Return the (X, Y) coordinate for the center point of the cell that contains the specified text.  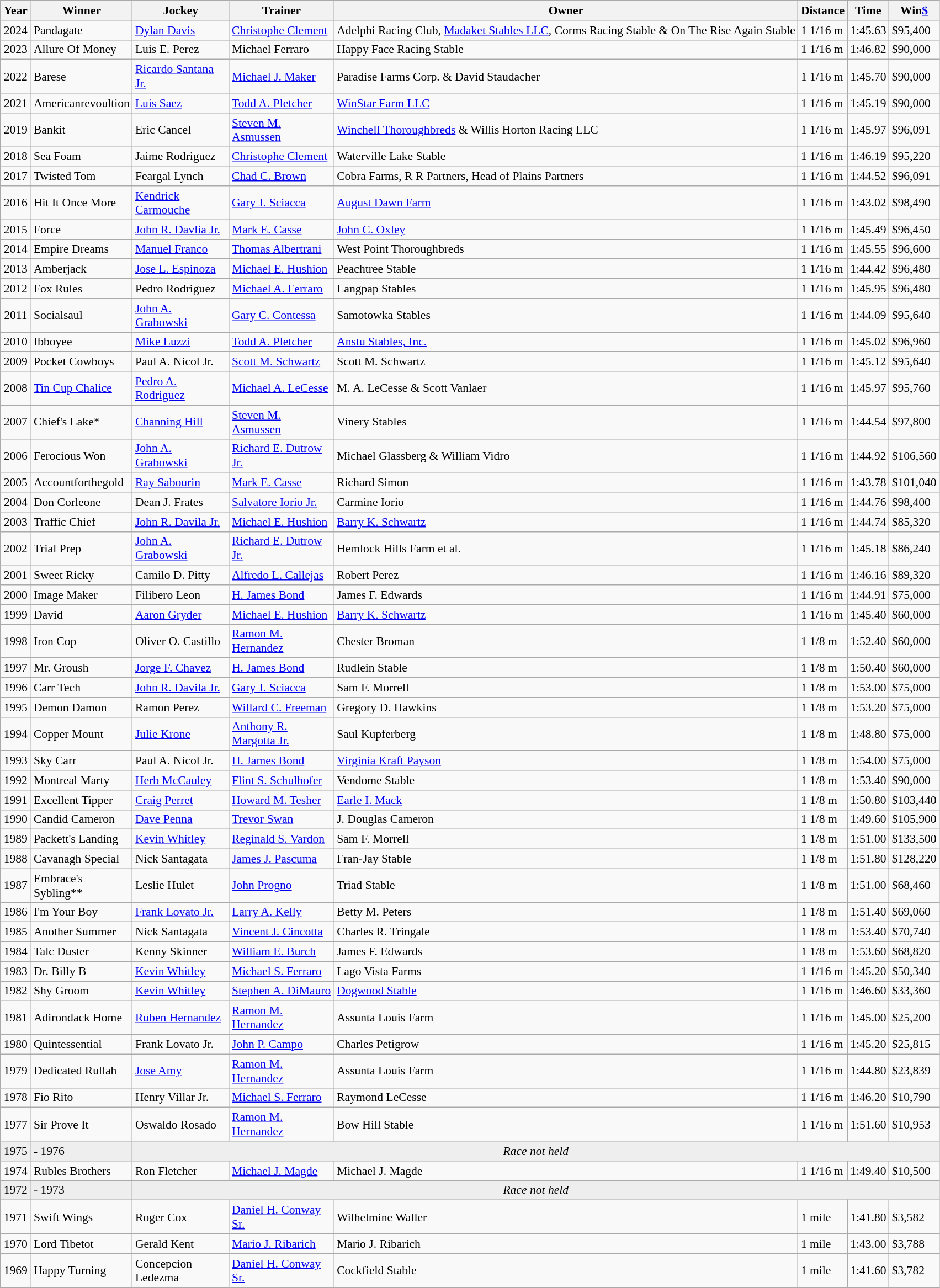
Peachtree Stable (566, 269)
$33,360 (914, 991)
Carr Tech (82, 688)
1985 (15, 932)
$86,240 (914, 549)
Henry Villar Jr. (181, 1098)
Samotowka Stables (566, 316)
Channing Hill (181, 422)
Barese (82, 76)
Betty M. Peters (566, 912)
Mr. Groush (82, 668)
1989 (15, 839)
2002 (15, 549)
Ruben Hernandez (181, 1018)
$69,060 (914, 912)
2015 (15, 230)
1:41.80 (868, 1217)
1:45.19 (868, 103)
1998 (15, 641)
Americanrevoultion (82, 103)
$25,815 (914, 1045)
1978 (15, 1098)
1970 (15, 1244)
$95,220 (914, 157)
Earle I. Mack (566, 800)
Leslie Hulet (181, 885)
2007 (15, 422)
1:46.19 (868, 157)
2019 (15, 130)
Chief's Lake* (82, 422)
2022 (15, 76)
Allure Of Money (82, 50)
Happy Face Racing Stable (566, 50)
Lord Tibetot (82, 1244)
Oliver O. Castillo (181, 641)
Traffic Chief (82, 522)
Jaime Rodriguez (181, 157)
Rudlein Stable (566, 668)
2009 (15, 362)
1982 (15, 991)
I'm Your Boy (82, 912)
1:45.95 (868, 289)
$98,400 (914, 502)
John P. Campo (282, 1045)
$85,320 (914, 522)
Charles R. Tringale (566, 932)
1:45.02 (868, 342)
1:53.60 (868, 952)
1987 (15, 885)
Roger Cox (181, 1217)
2004 (15, 502)
$3,782 (914, 1270)
Kendrick Carmouche (181, 203)
2010 (15, 342)
Waterville Lake Stable (566, 157)
Happy Turning (82, 1270)
Accountforthegold (82, 483)
$23,839 (914, 1071)
1:46.20 (868, 1098)
Fran-Jay Stable (566, 859)
1:51.60 (868, 1125)
Copper Mount (82, 734)
Vendome Stable (566, 780)
Empire Dreams (82, 249)
Winner (82, 10)
John R. Davlia Jr. (181, 230)
1:51.80 (868, 859)
1:49.60 (868, 819)
1997 (15, 668)
Dean J. Frates (181, 502)
Dave Penna (181, 819)
$95,760 (914, 388)
Distance (822, 10)
Montreal Marty (82, 780)
Richard Simon (566, 483)
$70,740 (914, 932)
$105,900 (914, 819)
1999 (15, 615)
Vincent J. Cincotta (282, 932)
1:44.09 (868, 316)
2006 (15, 456)
Jorge F. Chavez (181, 668)
Iron Cop (82, 641)
Shy Groom (82, 991)
2017 (15, 177)
Luis E. Perez (181, 50)
1986 (15, 912)
Talc Duster (82, 952)
Adelphi Racing Club, Madaket Stables LLC, Corms Racing Stable & On The Rise Again Stable (566, 30)
Feargal Lynch (181, 177)
Cavanagh Special (82, 859)
Triad Stable (566, 885)
1:45.00 (868, 1018)
Swift Wings (82, 1217)
Ferocious Won (82, 456)
$25,200 (914, 1018)
Michael A. Ferraro (282, 289)
Langpap Stables (566, 289)
Bow Hill Stable (566, 1125)
Image Maker (82, 595)
James J. Pascuma (282, 859)
$10,953 (914, 1125)
Willard C. Freeman (282, 707)
Kenny Skinner (181, 952)
Dylan Davis (181, 30)
2000 (15, 595)
Jose Amy (181, 1071)
Ron Fletcher (181, 1171)
1:43.78 (868, 483)
Trainer (282, 10)
Hit It Once More (82, 203)
$10,500 (914, 1171)
Owner (566, 10)
1:45.63 (868, 30)
Concepcion Ledezma (181, 1270)
West Point Thoroughbreds (566, 249)
Michael A. LeCesse (282, 388)
Dedicated Rullah (82, 1071)
Pedro Rodriguez (181, 289)
1980 (15, 1045)
Filibero Leon (181, 595)
Ibboyee (82, 342)
1:44.91 (868, 595)
Ray Sabourin (181, 483)
1969 (15, 1270)
$97,800 (914, 422)
1:49.40 (868, 1171)
Packett's Landing (82, 839)
1:45.55 (868, 249)
- 1976 (82, 1151)
1981 (15, 1018)
Mike Luzzi (181, 342)
1:41.60 (868, 1270)
Salvatore Iorio Jr. (282, 502)
$95,400 (914, 30)
Jockey (181, 10)
$68,820 (914, 952)
Camilo D. Pitty (181, 576)
$103,440 (914, 800)
Robert Perez (566, 576)
2001 (15, 576)
Demon Damon (82, 707)
1:45.70 (868, 76)
Michael Ferraro (282, 50)
Sky Carr (82, 761)
1:44.52 (868, 177)
Jose L. Espinoza (181, 269)
1:46.82 (868, 50)
Flint S. Schulhofer (282, 780)
2016 (15, 203)
1974 (15, 1171)
1:44.76 (868, 502)
1:44.42 (868, 269)
Cockfield Stable (566, 1270)
Julie Krone (181, 734)
Gerald Kent (181, 1244)
Trial Prep (82, 549)
Lago Vista Farms (566, 971)
Thomas Albertrani (282, 249)
Paradise Farms Corp. & David Staudacher (566, 76)
- 1973 (82, 1190)
2024 (15, 30)
Oswaldo Rosado (181, 1125)
WinStar Farm LLC (566, 103)
Sea Foam (82, 157)
1988 (15, 859)
Herb McCauley (181, 780)
1992 (15, 780)
2014 (15, 249)
J. Douglas Cameron (566, 819)
M. A. LeCesse & Scott Vanlaer (566, 388)
1:50.40 (868, 668)
Dogwood Stable (566, 991)
Twisted Tom (82, 177)
Carmine Iorio (566, 502)
$10,790 (914, 1098)
1:48.80 (868, 734)
Virginia Kraft Payson (566, 761)
2012 (15, 289)
Chad C. Brown (282, 177)
1:51.40 (868, 912)
Trevor Swan (282, 819)
1:53.20 (868, 707)
Wilhelmine Waller (566, 1217)
$128,220 (914, 859)
$3,788 (914, 1244)
1972 (15, 1190)
Excellent Tipper (82, 800)
1:46.60 (868, 991)
Adirondack Home (82, 1018)
William E. Burch (282, 952)
1979 (15, 1071)
Embrace's Sybling** (82, 885)
1:54.00 (868, 761)
Win$ (914, 10)
Fio Rito (82, 1098)
1:50.80 (868, 800)
Charles Petigrow (566, 1045)
Sir Prove It (82, 1125)
2023 (15, 50)
1:43.00 (868, 1244)
Manuel Franco (181, 249)
Luis Saez (181, 103)
Cobra Farms, R R Partners, Head of Plains Partners (566, 177)
Reginald S. Vardon (282, 839)
2013 (15, 269)
1:53.00 (868, 688)
1991 (15, 800)
Saul Kupferberg (566, 734)
Howard M. Tesher (282, 800)
Ramon Perez (181, 707)
$133,500 (914, 839)
Force (82, 230)
Alfredo L. Callejas (282, 576)
Raymond LeCesse (566, 1098)
1:44.74 (868, 522)
Tin Cup Chalice (82, 388)
1996 (15, 688)
$101,040 (914, 483)
Bankit (82, 130)
Vinery Stables (566, 422)
Amberjack (82, 269)
$106,560 (914, 456)
1984 (15, 952)
Michael J. Maker (282, 76)
Time (868, 10)
$96,600 (914, 249)
2021 (15, 103)
1:45.12 (868, 362)
2018 (15, 157)
2003 (15, 522)
$50,340 (914, 971)
1993 (15, 761)
Candid Cameron (82, 819)
1990 (15, 819)
Pocket Cowboys (82, 362)
2005 (15, 483)
2008 (15, 388)
Michael Glassberg & William Vidro (566, 456)
Anthony R. Margotta Jr. (282, 734)
Craig Perret (181, 800)
Larry A. Kelly (282, 912)
Pandagate (82, 30)
Quintessential (82, 1045)
Anstu Stables, Inc. (566, 342)
1971 (15, 1217)
Sweet Ricky (82, 576)
$89,320 (914, 576)
John Progno (282, 885)
Pedro A. Rodriguez (181, 388)
$3,582 (914, 1217)
Fox Rules (82, 289)
1:52.40 (868, 641)
1:44.54 (868, 422)
$96,450 (914, 230)
Winchell Thoroughbreds & Willis Horton Racing LLC (566, 130)
Gregory D. Hawkins (566, 707)
David (82, 615)
1983 (15, 971)
Eric Cancel (181, 130)
1994 (15, 734)
Ricardo Santana Jr. (181, 76)
Year (15, 10)
1975 (15, 1151)
1977 (15, 1125)
Rubles Brothers (82, 1171)
August Dawn Farm (566, 203)
Chester Broman (566, 641)
$96,960 (914, 342)
$98,490 (914, 203)
1:45.49 (868, 230)
1995 (15, 707)
John C. Oxley (566, 230)
1:43.02 (868, 203)
1:45.40 (868, 615)
Don Corleone (82, 502)
$68,460 (914, 885)
Socialsaul (82, 316)
Another Summer (82, 932)
Hemlock Hills Farm et al. (566, 549)
1:45.18 (868, 549)
1:44.80 (868, 1071)
2011 (15, 316)
Gary C. Contessa (282, 316)
1:44.92 (868, 456)
1:46.16 (868, 576)
Stephen A. DiMauro (282, 991)
Aaron Gryder (181, 615)
Dr. Billy B (82, 971)
